Find where the given text appears and provide that cell's center as [X, Y] coordinate. 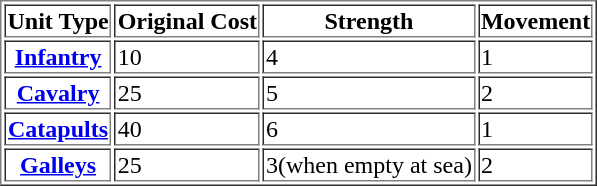
40 [188, 128]
Galleys [58, 164]
4 [369, 56]
Movement [536, 20]
5 [369, 92]
Strength [369, 20]
Unit Type [58, 20]
Cavalry [58, 92]
6 [369, 128]
Infantry [58, 56]
3(when empty at sea) [369, 164]
10 [188, 56]
Catapults [58, 128]
Original Cost [188, 20]
